Return (X, Y) of the center of cell containing provided text 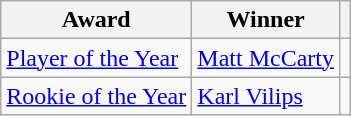
Karl Vilips (266, 96)
Matt McCarty (266, 58)
Player of the Year (96, 58)
Rookie of the Year (96, 96)
Award (96, 20)
Winner (266, 20)
